Scan for the cell matching the given text and deliver its (X, Y) coordinate at center. 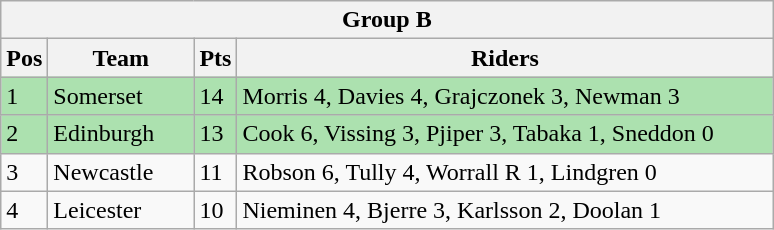
Group B (387, 20)
Newcastle (121, 172)
Team (121, 58)
Cook 6, Vissing 3, Pjiper 3, Tabaka 1, Sneddon 0 (505, 134)
Edinburgh (121, 134)
Nieminen 4, Bjerre 3, Karlsson 2, Doolan 1 (505, 210)
Riders (505, 58)
11 (216, 172)
Robson 6, Tully 4, Worrall R 1, Lindgren 0 (505, 172)
Somerset (121, 96)
2 (24, 134)
3 (24, 172)
10 (216, 210)
Morris 4, Davies 4, Grajczonek 3, Newman 3 (505, 96)
Leicester (121, 210)
1 (24, 96)
Pos (24, 58)
13 (216, 134)
4 (24, 210)
14 (216, 96)
Pts (216, 58)
